Output the [X, Y] coordinate of the center of the cell containing the given text.  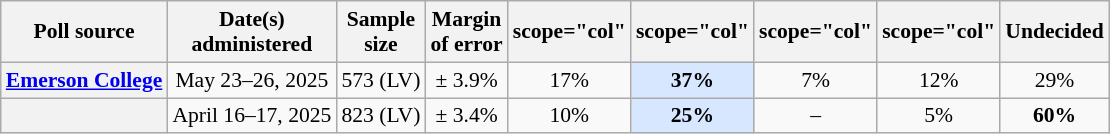
5% [938, 116]
Undecided [1054, 32]
573 (LV) [380, 80]
Poll source [84, 32]
60% [1054, 116]
17% [570, 80]
37% [692, 80]
± 3.4% [466, 116]
29% [1054, 80]
– [816, 116]
7% [816, 80]
823 (LV) [380, 116]
Samplesize [380, 32]
April 16–17, 2025 [252, 116]
Emerson College [84, 80]
± 3.9% [466, 80]
Marginof error [466, 32]
Date(s)administered [252, 32]
25% [692, 116]
10% [570, 116]
12% [938, 80]
May 23–26, 2025 [252, 80]
